Capture the cell that displays the provided text and extract its [x, y] central coordinate. 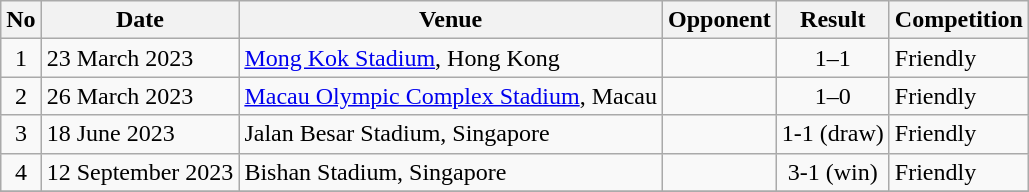
12 September 2023 [140, 172]
Opponent [720, 20]
Bishan Stadium, Singapore [451, 172]
Date [140, 20]
26 March 2023 [140, 96]
Result [832, 20]
2 [21, 96]
Competition [958, 20]
3 [21, 134]
1-1 (draw) [832, 134]
4 [21, 172]
1 [21, 58]
Mong Kok Stadium, Hong Kong [451, 58]
Jalan Besar Stadium, Singapore [451, 134]
Macau Olympic Complex Stadium, Macau [451, 96]
1–0 [832, 96]
Venue [451, 20]
23 March 2023 [140, 58]
1–1 [832, 58]
No [21, 20]
3-1 (win) [832, 172]
18 June 2023 [140, 134]
